Locate the cell with the specified text and output its [X, Y] center coordinate. 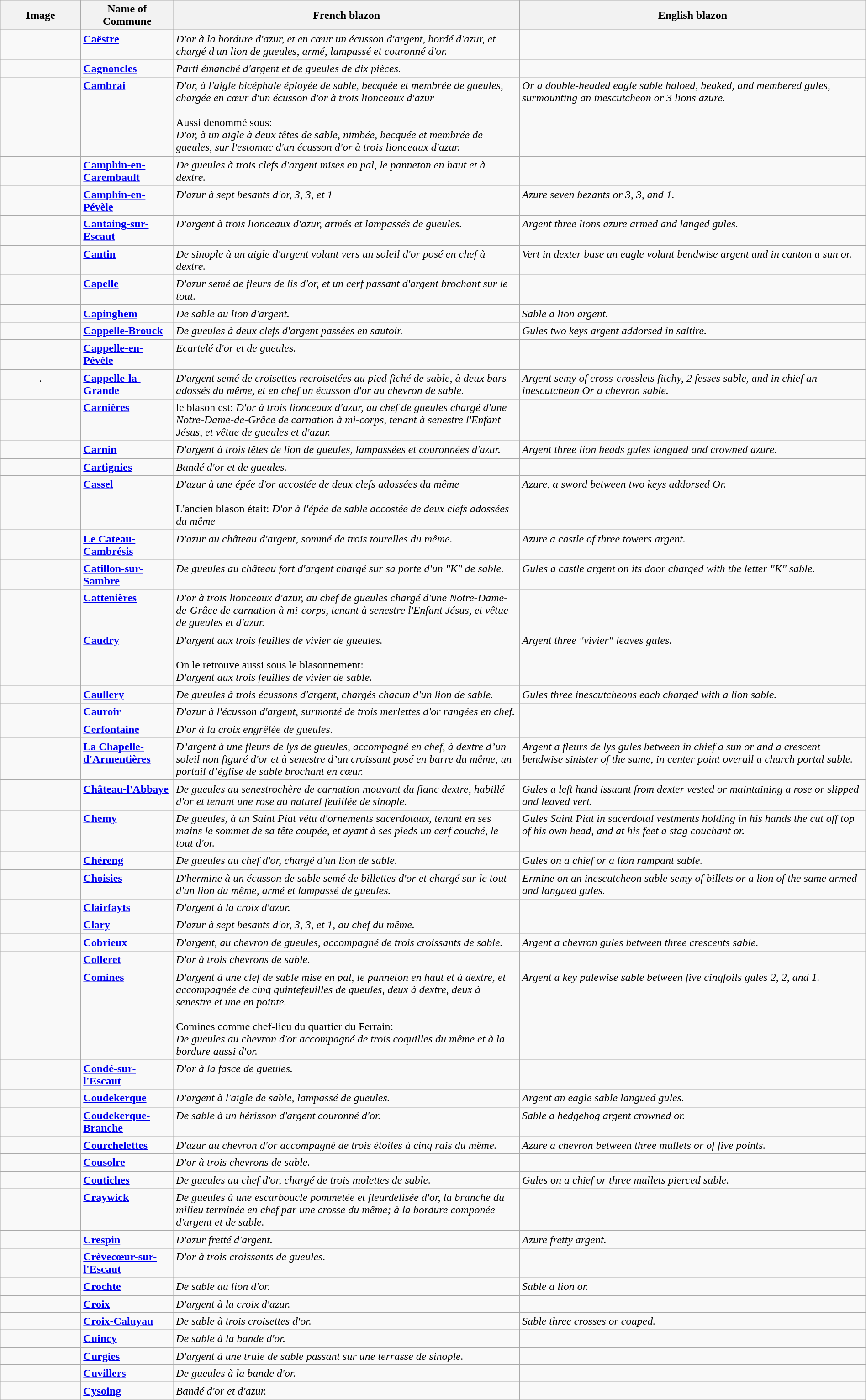
Argent semy of cross-crosslets fitchy, 2 fesses sable, and in chief an inescutcheon Or a chevron sable. [692, 384]
Cappelle-en-Pévèle [127, 354]
Gules two keys argent addorsed in saltire. [692, 331]
Crèvecœur-sur-l'Escaut [127, 1263]
Croix [127, 1304]
De gueules à trois écussons d'argent, chargés chacun d'un lion de sable. [347, 695]
Gules Saint Piat in sacerdotal vestments holding in his hands the cut off top of his own head, and at his feet a stag couchant or. [692, 831]
D'argent à trois lionceaux d'azur, armés et lampassés de gueules. [347, 230]
Azure a castle of three towers argent. [692, 545]
D'argent semé de croisettes recroisetées au pied fiché de sable, à deux bars adossés du même, et en chef un écusson d'or au chevron de sable. [347, 384]
Cuincy [127, 1339]
D'azur à sept besants d'or, 3, 3, et 1 [347, 201]
Argent a key palewise sable between five cinqfoils gules 2, 2, and 1. [692, 1014]
Caullery [127, 695]
Ermine on an inescutcheon sable semy of billets or a lion of the same armed and langued gules. [692, 884]
Sable a lion argent. [692, 313]
D'azur à l'écusson d'argent, surmonté de trois merlettes d'or rangées en chef. [347, 712]
Bandé d'or et de gueules. [347, 467]
Gules a left hand issuant from dexter vested or maintaining a rose or slipped and leaved vert. [692, 795]
Cassel [127, 503]
D'argent aux trois feuilles de vivier de gueules. On le retrouve aussi sous le blasonnement:D'argent aux trois feuilles de vivier de sable. [347, 658]
Azure a chevron between three mullets or of five points. [692, 1145]
Cantin [127, 260]
D'azur à une épée d'or accostée de deux clefs adossées du même L'ancien blason était: D'or à l'épée de sable accostée de deux clefs adossées du même [347, 503]
Chéreng [127, 860]
Camphin-en-Carembault [127, 171]
Caudry [127, 658]
De gueules à la bande d'or. [347, 1374]
Crespin [127, 1239]
English blazon [692, 16]
D'hermine à un écusson de sable semé de billettes d'or et chargé sur le tout d'un lion du même, armé et lampassé de gueules. [347, 884]
D'or à la croix engrêlée de gueules. [347, 729]
Sable a lion or. [692, 1286]
Cousolre [127, 1163]
Cattenières [127, 611]
De gueules au chef d'or, chargé d'un lion de sable. [347, 860]
French blazon [347, 16]
Gules a castle argent on its door charged with the letter "K" sable. [692, 574]
Château-l'Abbaye [127, 795]
Azure fretty argent. [692, 1239]
Colleret [127, 960]
De sable à la bande d'or. [347, 1339]
D'or à la fasce de gueules. [347, 1075]
Capelle [127, 289]
Argent an eagle sable langued gules. [692, 1098]
Cagnoncles [127, 68]
Argent three lions azure armed and langed gules. [692, 230]
D'azur au chevron d'or accompagné de trois étoiles à cinq rais du même. [347, 1145]
Cerfontaine [127, 729]
D'argent à une truie de sable passant sur une terrasse de sinople. [347, 1356]
Cauroir [127, 712]
Cantaing-sur-Escaut [127, 230]
Coutiches [127, 1180]
D'or à trois croissants de gueules. [347, 1263]
Sable a hedgehog argent crowned or. [692, 1121]
Croix-Caluyau [127, 1321]
Le Cateau-Cambrésis [127, 545]
Argent three "vivier" leaves gules. [692, 658]
De gueules au senestrochère de carnation mouvant du flanc dextre, habillé d'or et tenant une rose au naturel feuillée de sinople. [347, 795]
Curgies [127, 1356]
Argent a chevron gules between three crescents sable. [692, 942]
Clairfayts [127, 908]
Catillon-sur-Sambre [127, 574]
Argent three lion heads gules langued and crowned azure. [692, 450]
Comines [127, 1014]
Gules three inescutcheons each charged with a lion sable. [692, 695]
Cappelle-Brouck [127, 331]
D'azur semé de fleurs de lis d'or, et un cerf passant d'argent brochant sur le tout. [347, 289]
Caëstre [127, 45]
Gules on a chief or three mullets pierced sable. [692, 1180]
De sable à trois croisettes d'or. [347, 1321]
Ecartelé d'or et de gueules. [347, 354]
Vert in dexter base an eagle volant bendwise argent and in canton a sun or. [692, 260]
Crochte [127, 1286]
Cuvillers [127, 1374]
Azure, a sword between two keys addorsed Or. [692, 503]
De sable à un hérisson d'argent couronné d'or. [347, 1121]
Chemy [127, 831]
Argent a fleurs de lys gules between in chief a sun or and a crescent bendwise sinister of the same, in center point overall a church portal sable. [692, 759]
D'or à la bordure d'azur, et en cœur un écusson d'argent, bordé d'azur, et chargé d'un lion de gueules, armé, lampassé et couronné d'or. [347, 45]
Cobrieux [127, 942]
Craywick [127, 1210]
Or a double-headed eagle sable haloed, beaked, and membered gules, surmounting an inescutcheon or 3 lions azure. [692, 117]
De sable au lion d'or. [347, 1286]
Parti émanché d'argent et de gueules de dix pièces. [347, 68]
D'azur fretté d'argent. [347, 1239]
Carnières [127, 420]
De sable au lion d'argent. [347, 313]
Cysoing [127, 1391]
Camphin-en-Pévèle [127, 201]
Cambrai [127, 117]
Azure seven bezants or 3, 3, and 1. [692, 201]
De gueules au chef d'or, chargé de trois molettes de sable. [347, 1180]
Condé-sur-l'Escaut [127, 1075]
Carnin [127, 450]
D'argent à l'aigle de sable, lampassé de gueules. [347, 1098]
De gueules à deux clefs d'argent passées en sautoir. [347, 331]
Sable three crosses or couped. [692, 1321]
Bandé d'or et d'azur. [347, 1391]
La Chapelle-d'Armentières [127, 759]
Name of Commune [127, 16]
Clary [127, 925]
Choisies [127, 884]
. [41, 384]
Coudekerque-Branche [127, 1121]
De sinople à un aigle d'argent volant vers un soleil d'or posé en chef à dextre. [347, 260]
D'argent à trois têtes de lion de gueules, lampassées et couronnées d'azur. [347, 450]
Courchelettes [127, 1145]
D'argent, au chevron de gueules, accompagné de trois croissants de sable. [347, 942]
De gueules au château fort d'argent chargé sur sa porte d'un "K" de sable. [347, 574]
D'azur au château d'argent, sommé de trois tourelles du même. [347, 545]
Cappelle-la-Grande [127, 384]
D'azur à sept besants d'or, 3, 3, et 1, au chef du même. [347, 925]
Capinghem [127, 313]
Coudekerque [127, 1098]
Cartignies [127, 467]
Image [41, 16]
De gueules à trois clefs d'argent mises en pal, le panneton en haut et à dextre. [347, 171]
Gules on a chief or a lion rampant sable. [692, 860]
